Search for the cell housing the specified text and yield its (X, Y) center coordinate. 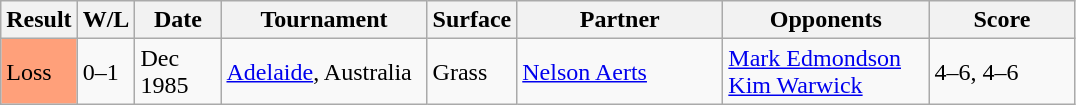
Tournament (324, 20)
Result (39, 20)
0–1 (106, 72)
Opponents (826, 20)
Dec 1985 (178, 72)
Loss (39, 72)
Mark Edmondson Kim Warwick (826, 72)
Grass (472, 72)
Score (1002, 20)
Surface (472, 20)
4–6, 4–6 (1002, 72)
Adelaide, Australia (324, 72)
Nelson Aerts (620, 72)
Partner (620, 20)
Date (178, 20)
W/L (106, 20)
